Identify which cell holds the provided text, then report its [X, Y] central coordinate. 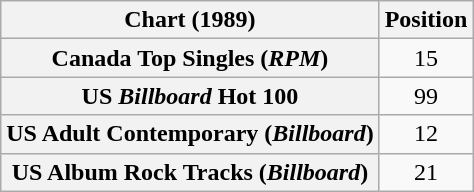
99 [426, 96]
Position [426, 20]
12 [426, 134]
Chart (1989) [190, 20]
15 [426, 58]
21 [426, 172]
Canada Top Singles (RPM) [190, 58]
US Adult Contemporary (Billboard) [190, 134]
US Billboard Hot 100 [190, 96]
US Album Rock Tracks (Billboard) [190, 172]
